Output the [x, y] coordinate of the center of the cell containing the given text.  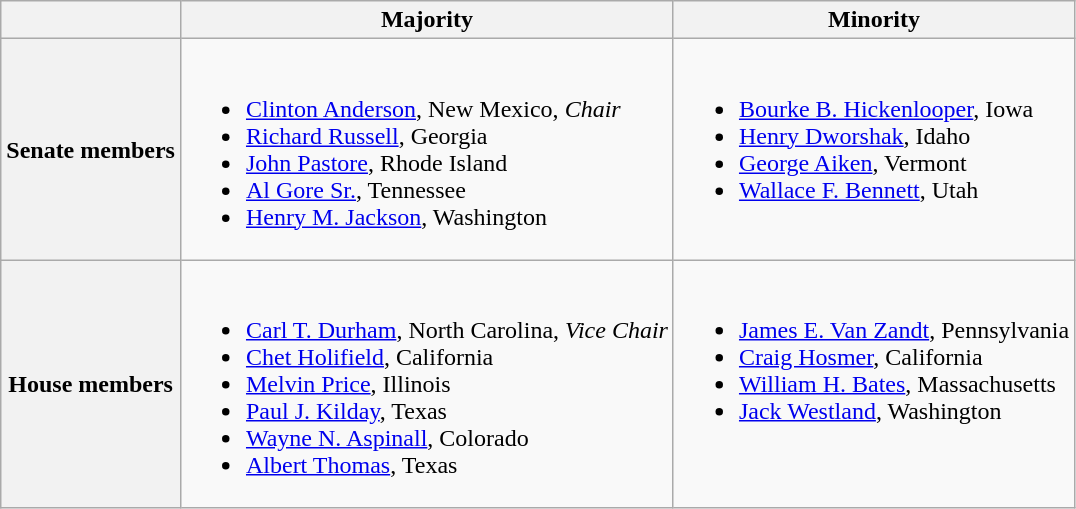
Clinton Anderson, New Mexico, ChairRichard Russell, GeorgiaJohn Pastore, Rhode IslandAl Gore Sr., TennesseeHenry M. Jackson, Washington [426, 150]
House members [91, 384]
Bourke B. Hickenlooper, IowaHenry Dworshak, IdahoGeorge Aiken, VermontWallace F. Bennett, Utah [874, 150]
Majority [426, 20]
Senate members [91, 150]
James E. Van Zandt, PennsylvaniaCraig Hosmer, CaliforniaWilliam H. Bates, MassachusettsJack Westland, Washington [874, 384]
Minority [874, 20]
